Output the [X, Y] coordinate of the center of the cell containing the given text.  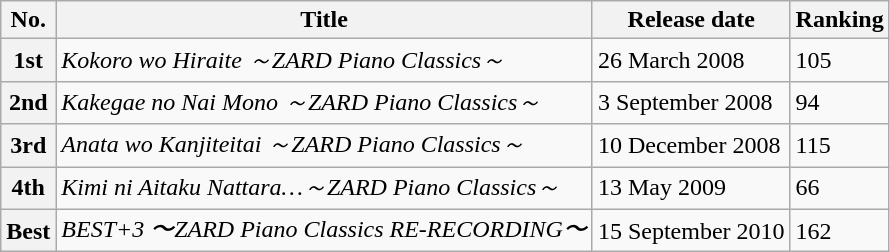
66 [840, 188]
162 [840, 230]
1st [28, 60]
105 [840, 60]
15 September 2010 [691, 230]
Kakegae no Nai Mono ～ZARD Piano Classics～ [324, 102]
10 December 2008 [691, 146]
26 March 2008 [691, 60]
Anata wo Kanjiteitai ～ZARD Piano Classics～ [324, 146]
3rd [28, 146]
3 September 2008 [691, 102]
115 [840, 146]
Best [28, 230]
2nd [28, 102]
No. [28, 20]
4th [28, 188]
94 [840, 102]
Release date [691, 20]
Kokoro wo Hiraite ～ZARD Piano Classics～ [324, 60]
Ranking [840, 20]
13 May 2009 [691, 188]
Kimi ni Aitaku Nattara…～ZARD Piano Classics～ [324, 188]
Title [324, 20]
BEST+3 〜ZARD Piano Classics RE-RECORDING〜 [324, 230]
